Provide the (X, Y) coordinate of the cell's center where the given text is located.  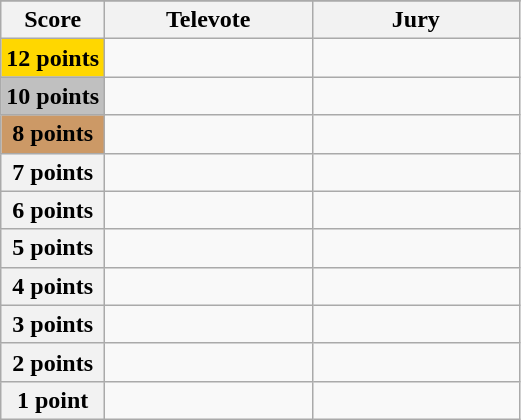
4 points (53, 286)
Score (53, 20)
7 points (53, 172)
8 points (53, 134)
6 points (53, 210)
2 points (53, 362)
Televote (209, 20)
5 points (53, 248)
12 points (53, 58)
3 points (53, 324)
1 point (53, 400)
10 points (53, 96)
Jury (416, 20)
